Detect which cell encompasses the target text, then output its (x, y) center coordinate. 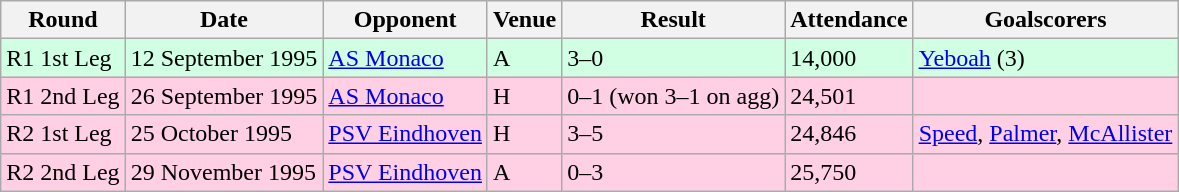
R1 1st Leg (63, 58)
3–5 (674, 134)
R2 1st Leg (63, 134)
Result (674, 20)
Speed, Palmer, McAllister (1046, 134)
25 October 1995 (224, 134)
Goalscorers (1046, 20)
0–3 (674, 172)
Date (224, 20)
12 September 1995 (224, 58)
29 November 1995 (224, 172)
R1 2nd Leg (63, 96)
R2 2nd Leg (63, 172)
Attendance (849, 20)
14,000 (849, 58)
Opponent (406, 20)
24,846 (849, 134)
Yeboah (3) (1046, 58)
Venue (524, 20)
Round (63, 20)
26 September 1995 (224, 96)
0–1 (won 3–1 on agg) (674, 96)
25,750 (849, 172)
3–0 (674, 58)
24,501 (849, 96)
